Output the [x, y] coordinate of the center of the cell containing the given text.  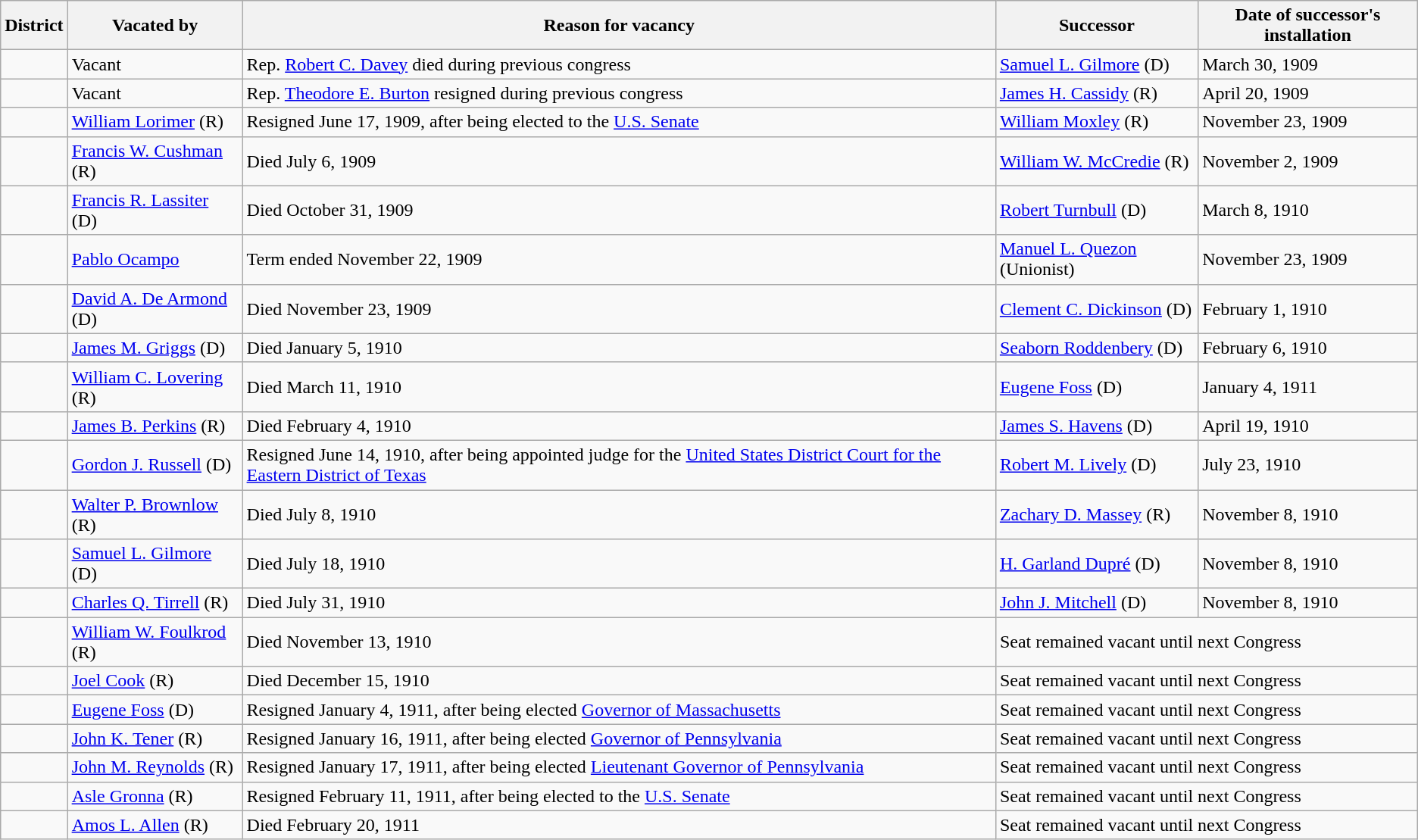
William W. Foulkrod (R) [155, 642]
David A. De Armond (D) [155, 309]
Date of successor's installation [1308, 26]
Clement C. Dickinson (D) [1097, 309]
Rep. Robert C. Davey died during previous congress [619, 64]
Rep. Theodore E. Burton resigned during previous congress [619, 93]
November 2, 1909 [1308, 161]
Resigned January 4, 1911, after being elected Governor of Massachusetts [619, 710]
John M. Reynolds (R) [155, 767]
Died July 6, 1909 [619, 161]
Died July 18, 1910 [619, 564]
Francis W. Cushman (R) [155, 161]
Resigned June 14, 1910, after being appointed judge for the United States District Court for the Eastern District of Texas [619, 465]
Died October 31, 1909 [619, 211]
James B. Perkins (R) [155, 426]
Resigned January 17, 1911, after being elected Lieutenant Governor of Pennsylvania [619, 767]
Died February 4, 1910 [619, 426]
James S. Havens (D) [1097, 426]
William Lorimer (R) [155, 122]
February 6, 1910 [1308, 348]
Pablo Ocampo [155, 259]
John K. Tener (R) [155, 739]
Joel Cook (R) [155, 681]
Gordon J. Russell (D) [155, 465]
March 30, 1909 [1308, 64]
Successor [1097, 26]
April 20, 1909 [1308, 93]
Resigned June 17, 1909, after being elected to the U.S. Senate [619, 122]
James H. Cassidy (R) [1097, 93]
Manuel L. Quezon (Unionist) [1097, 259]
Died December 15, 1910 [619, 681]
Resigned February 11, 1911, after being elected to the U.S. Senate [619, 796]
Vacated by [155, 26]
Charles Q. Tirrell (R) [155, 603]
Francis R. Lassiter (D) [155, 211]
Seaborn Roddenbery (D) [1097, 348]
April 19, 1910 [1308, 426]
William W. McCredie (R) [1097, 161]
Reason for vacancy [619, 26]
District [34, 26]
July 23, 1910 [1308, 465]
Term ended November 22, 1909 [619, 259]
Asle Gronna (R) [155, 796]
Died November 13, 1910 [619, 642]
H. Garland Dupré (D) [1097, 564]
Died July 31, 1910 [619, 603]
Walter P. Brownlow (R) [155, 514]
Robert M. Lively (D) [1097, 465]
Died February 20, 1911 [619, 825]
Died January 5, 1910 [619, 348]
January 4, 1911 [1308, 386]
James M. Griggs (D) [155, 348]
Died November 23, 1909 [619, 309]
Zachary D. Massey (R) [1097, 514]
John J. Mitchell (D) [1097, 603]
Robert Turnbull (D) [1097, 211]
Amos L. Allen (R) [155, 825]
Died July 8, 1910 [619, 514]
William Moxley (R) [1097, 122]
Died March 11, 1910 [619, 386]
March 8, 1910 [1308, 211]
February 1, 1910 [1308, 309]
Resigned January 16, 1911, after being elected Governor of Pennsylvania [619, 739]
William C. Lovering (R) [155, 386]
